For the text-containing cell, return its midpoint in [x, y] coordinate format. 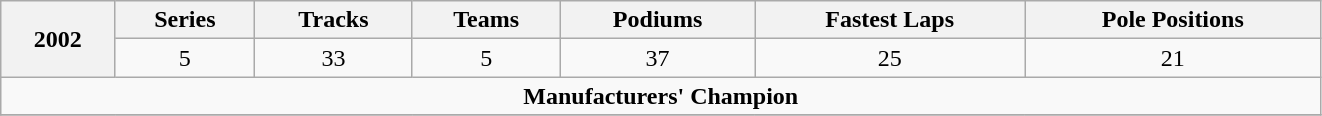
Teams [486, 20]
Tracks [334, 20]
Manufacturers' Champion [661, 96]
Podiums [657, 20]
25 [890, 58]
Series [185, 20]
21 [1173, 58]
Fastest Laps [890, 20]
2002 [58, 39]
37 [657, 58]
33 [334, 58]
Pole Positions [1173, 20]
